Extract the (X, Y) coordinate from the center of the cell holding the provided text.  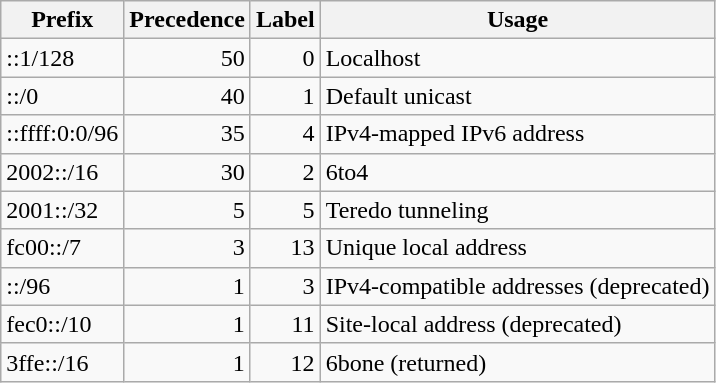
Usage (518, 20)
13 (285, 248)
30 (188, 172)
Default unicast (518, 96)
Site-local address (deprecated) (518, 324)
11 (285, 324)
35 (188, 134)
2 (285, 172)
50 (188, 58)
Label (285, 20)
12 (285, 362)
Precedence (188, 20)
2002::/16 (62, 172)
4 (285, 134)
Localhost (518, 58)
0 (285, 58)
2001::/32 (62, 210)
3ffe::/16 (62, 362)
fc00::/7 (62, 248)
::ffff:0:0/96 (62, 134)
6bone (returned) (518, 362)
::/0 (62, 96)
Unique local address (518, 248)
IPv4-mapped IPv6 address (518, 134)
::/96 (62, 286)
fec0::/10 (62, 324)
IPv4-compatible addresses (deprecated) (518, 286)
6to4 (518, 172)
Prefix (62, 20)
::1/128 (62, 58)
40 (188, 96)
Teredo tunneling (518, 210)
